Identify which cell holds the provided text, then report its [x, y] central coordinate. 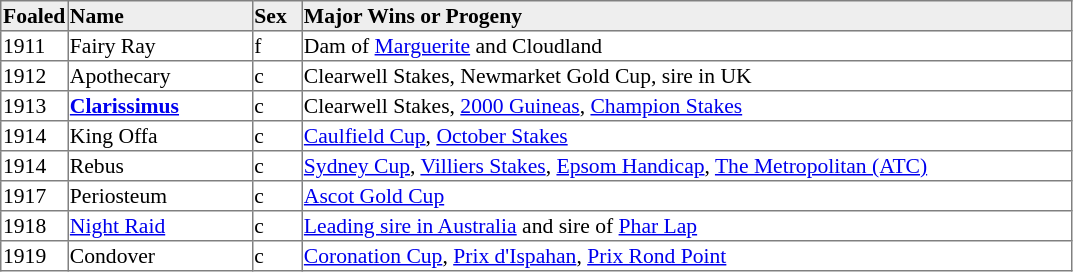
King Offa [160, 136]
Fairy Ray [160, 46]
Night Raid [160, 226]
Caulfield Cup, October Stakes [687, 136]
Clarissimus [160, 106]
Clearwell Stakes, Newmarket Gold Cup, sire in UK [687, 76]
1912 [34, 76]
Leading sire in Australia and sire of Phar Lap [687, 226]
Major Wins or Progeny [687, 16]
Clearwell Stakes, 2000 Guineas, Champion Stakes [687, 106]
1918 [34, 226]
Periosteum [160, 196]
1913 [34, 106]
Dam of Marguerite and Cloudland [687, 46]
1911 [34, 46]
Rebus [160, 166]
f [277, 46]
Sydney Cup, Villiers Stakes, Epsom Handicap, The Metropolitan (ATC) [687, 166]
Name [160, 16]
Coronation Cup, Prix d'Ispahan, Prix Rond Point [687, 256]
Ascot Gold Cup [687, 196]
Condover [160, 256]
1919 [34, 256]
Foaled [34, 16]
Sex [277, 16]
Apothecary [160, 76]
1917 [34, 196]
